Return the (x, y) coordinate for the center point of the cell that contains the specified text.  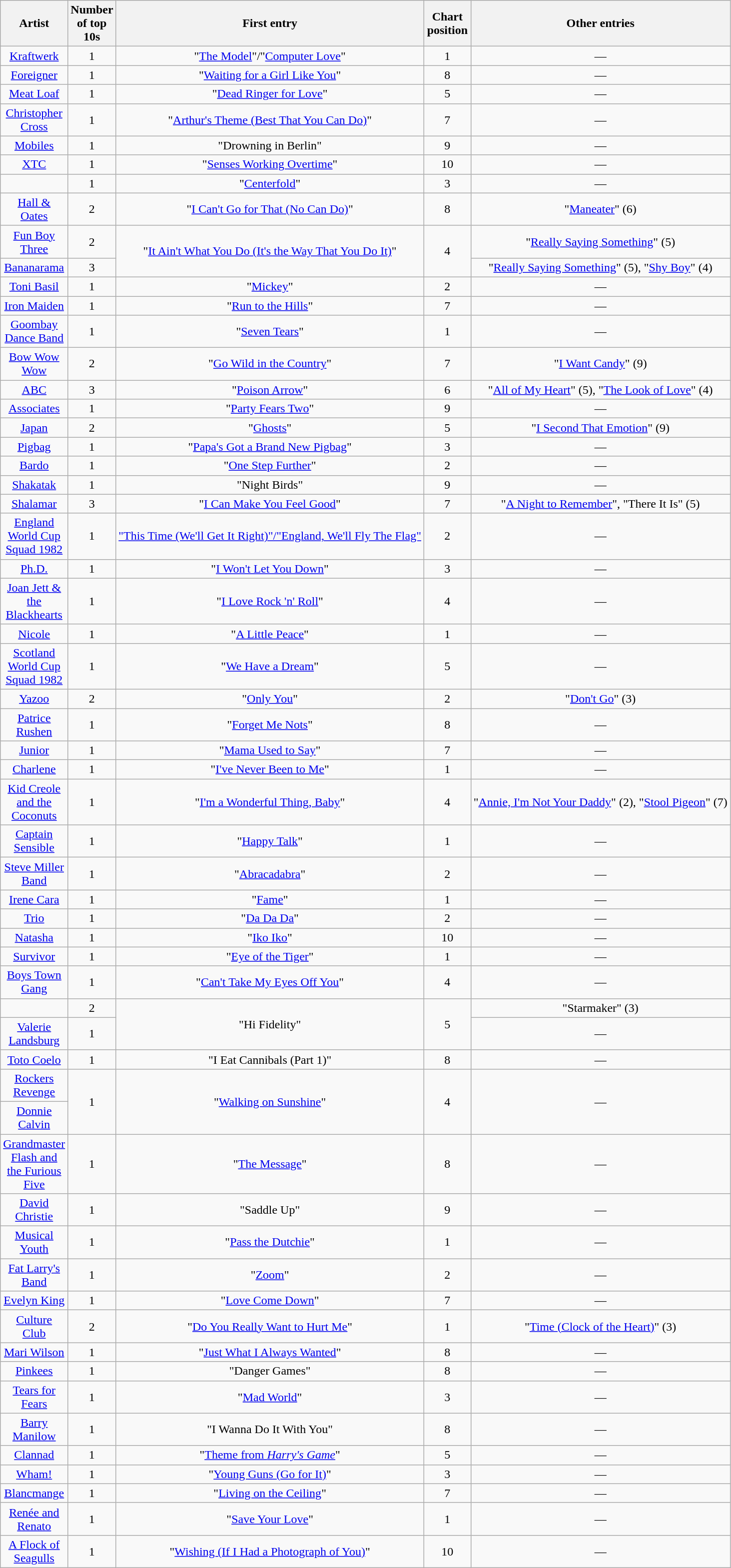
Valerie Landsburg (34, 1033)
"A Little Peace" (270, 634)
"Party Fears Two" (270, 409)
"Theme from Harry's Game" (270, 1455)
Meat Loaf (34, 94)
Wham! (34, 1474)
"Mama Used to Say" (270, 751)
"The Model"/"Computer Love" (270, 56)
Rockers Revenge (34, 1085)
Bow Wow Wow (34, 364)
Irene Cara (34, 899)
"I Won't Let You Down" (270, 569)
"We Have a Dream" (270, 666)
Fun Boy Three (34, 242)
Charlene (34, 770)
"I've Never Been to Me" (270, 770)
"Really Saying Something" (5) (601, 242)
Kid Creole and the Coconuts (34, 802)
David Christie (34, 1210)
Pinkees (34, 1371)
"Annie, I'm Not Your Daddy" (2), "Stool Pigeon" (7) (601, 802)
Tears for Fears (34, 1397)
Kraftwerk (34, 56)
Artist (34, 23)
"Dead Ringer for Love" (270, 94)
England World Cup Squad 1982 (34, 536)
"Zoom" (270, 1275)
"Night Birds" (270, 485)
"Don't Go" (3) (601, 699)
Yazoo (34, 699)
"Starmaker" (3) (601, 1008)
Chart position (448, 23)
Toni Basil (34, 286)
"Happy Talk" (270, 841)
"One Step Further" (270, 466)
Other entries (601, 23)
"Da Da Da" (270, 918)
"Seven Tears" (270, 332)
"Senses Working Overtime" (270, 164)
"Arthur's Theme (Best That You Can Do)" (270, 120)
"I Can Make You Feel Good" (270, 504)
"Can't Take My Eyes Off You" (270, 982)
"Drowning in Berlin" (270, 145)
Barry Manilow (34, 1429)
"Fame" (270, 899)
Foreigner (34, 75)
"Really Saying Something" (5), "Shy Boy" (4) (601, 267)
"Go Wild in the Country" (270, 364)
Japan (34, 428)
Mari Wilson (34, 1352)
Mobiles (34, 145)
Fat Larry's Band (34, 1275)
Shalamar (34, 504)
"Run to the Hills" (270, 305)
XTC (34, 164)
"I Want Candy" (9) (601, 364)
Joan Jett & the Blackhearts (34, 601)
Associates (34, 409)
"Walking on Sunshine" (270, 1101)
"Pass the Dutchie" (270, 1242)
Natasha (34, 937)
"Poison Arrow" (270, 390)
Scotland World Cup Squad 1982 (34, 666)
"Iko Iko" (270, 937)
Hall & Oates (34, 209)
First entry (270, 23)
"Mickey" (270, 286)
Bardo (34, 466)
"Waiting for a Girl Like You" (270, 75)
"Only You" (270, 699)
Captain Sensible (34, 841)
"I Love Rock 'n' Roll" (270, 601)
Culture Club (34, 1326)
Survivor (34, 956)
"This Time (We'll Get It Right)"/"England, We'll Fly The Flag" (270, 536)
Iron Maiden (34, 305)
"Eye of the Tiger" (270, 956)
"Living on the Ceiling" (270, 1493)
"I Second That Emotion" (9) (601, 428)
"Papa's Got a Brand New Pigbag" (270, 447)
Nicole (34, 634)
ABC (34, 390)
Evelyn King (34, 1301)
Clannad (34, 1455)
"I Wanna Do It With You" (270, 1429)
Pigbag (34, 447)
"Love Come Down" (270, 1301)
"Abracadabra" (270, 873)
Grandmaster Flash and the Furious Five (34, 1164)
Ph.D. (34, 569)
"Do You Really Want to Hurt Me" (270, 1326)
Patrice Rushen (34, 725)
"I Can't Go for That (No Can Do)" (270, 209)
"I'm a Wonderful Thing, Baby" (270, 802)
Musical Youth (34, 1242)
"I Eat Cannibals (Part 1)" (270, 1059)
Goombay Dance Band (34, 332)
"The Message" (270, 1164)
"Maneater" (6) (601, 209)
Shakatak (34, 485)
A Flock of Seagulls (34, 1551)
Trio (34, 918)
6 (448, 390)
Blancmange (34, 1493)
"Time (Clock of the Heart)" (3) (601, 1326)
Junior (34, 751)
"Centerfold" (270, 183)
"A Night to Remember", "There It Is" (5) (601, 504)
"Saddle Up" (270, 1210)
Number of top 10s (92, 23)
"Ghosts" (270, 428)
Steve Miller Band (34, 873)
Renée and Renato (34, 1519)
Bananarama (34, 267)
Toto Coelo (34, 1059)
"Forget Me Nots" (270, 725)
"Save Your Love" (270, 1519)
Boys Town Gang (34, 982)
Christopher Cross (34, 120)
"Mad World" (270, 1397)
Donnie Calvin (34, 1117)
"All of My Heart" (5), "The Look of Love" (4) (601, 390)
"Just What I Always Wanted" (270, 1352)
"Wishing (If I Had a Photograph of You)" (270, 1551)
"Hi Fidelity" (270, 1024)
"Young Guns (Go for It)" (270, 1474)
"Danger Games" (270, 1371)
"It Ain't What You Do (It's the Way That You Do It)" (270, 251)
